Return the [x, y] coordinate for the center point of the cell that contains the specified text.  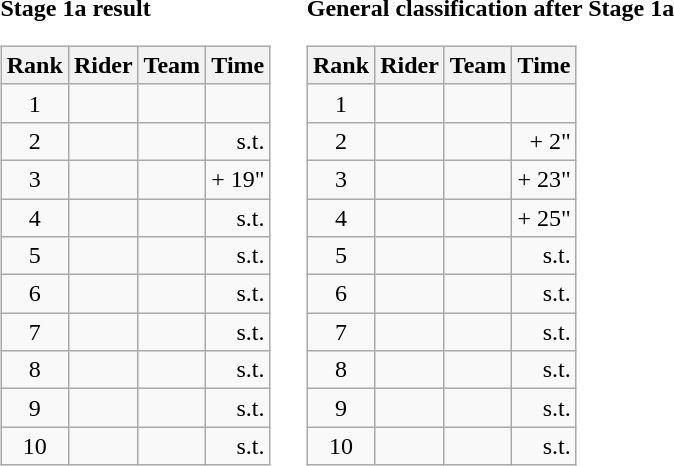
+ 19" [238, 179]
+ 2" [544, 141]
+ 25" [544, 217]
+ 23" [544, 179]
